Output the (x, y) coordinate of the center of the cell containing the given text.  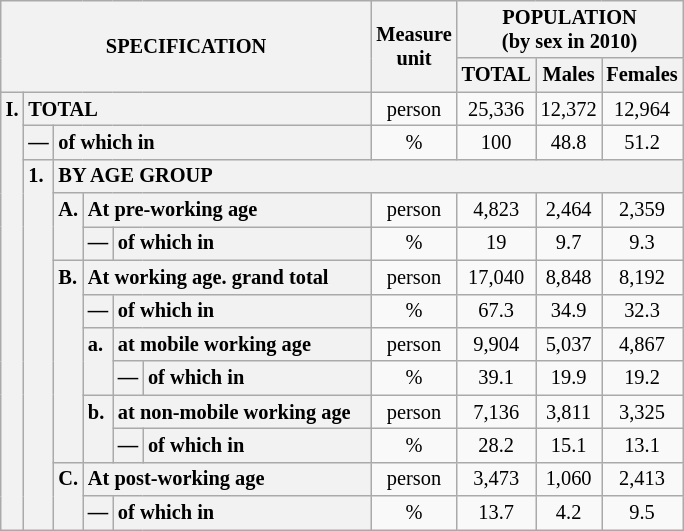
C. (68, 496)
POPULATION (by sex in 2010) (570, 29)
1,060 (569, 479)
2,413 (642, 479)
9,904 (496, 344)
32.3 (642, 311)
12,964 (642, 109)
At pre-working age (227, 210)
19.2 (642, 378)
13.7 (496, 513)
3,325 (642, 412)
34.9 (569, 311)
7,136 (496, 412)
48.8 (569, 142)
A. (68, 226)
51.2 (642, 142)
3,811 (569, 412)
b. (98, 428)
9.5 (642, 513)
4.2 (569, 513)
67.3 (496, 311)
at mobile working age (242, 344)
9.7 (569, 243)
13.1 (642, 445)
15.1 (569, 445)
8,192 (642, 277)
Females (642, 75)
25,336 (496, 109)
3,473 (496, 479)
At post-working age (227, 479)
17,040 (496, 277)
100 (496, 142)
B. (68, 361)
8,848 (569, 277)
at non-mobile working age (242, 412)
5,037 (569, 344)
39.1 (496, 378)
BY AGE GROUP (368, 176)
2,359 (642, 210)
4,823 (496, 210)
4,867 (642, 344)
19 (496, 243)
2,464 (569, 210)
1. (38, 344)
a. (98, 360)
At working age. grand total (227, 277)
I. (12, 311)
Males (569, 75)
SPECIFICATION (186, 46)
19.9 (569, 378)
Measure unit (414, 46)
9.3 (642, 243)
28.2 (496, 445)
12,372 (569, 109)
